Return the [x, y] coordinate for the center point of the cell that contains the specified text.  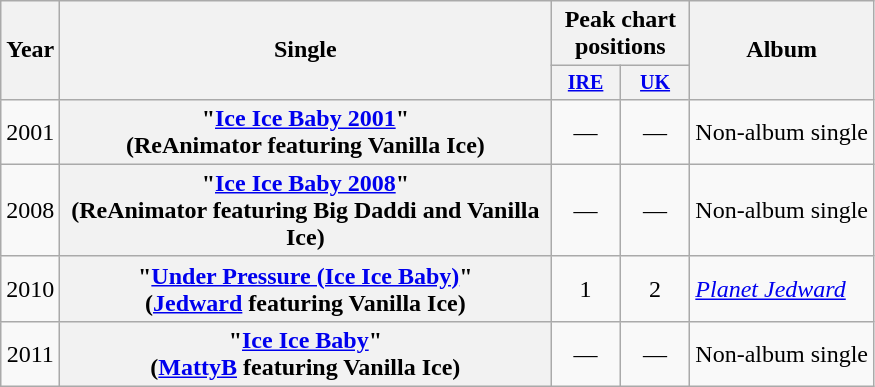
IRE [586, 82]
2008 [30, 210]
1 [586, 288]
Peak chartpositions [620, 34]
Single [306, 50]
2010 [30, 288]
2001 [30, 132]
2011 [30, 354]
"Ice Ice Baby 2001" (ReAnimator featuring Vanilla Ice) [306, 132]
2 [654, 288]
"Under Pressure (Ice Ice Baby)" (Jedward featuring Vanilla Ice) [306, 288]
"Ice Ice Baby" (MattyB featuring Vanilla Ice) [306, 354]
"Ice Ice Baby 2008" (ReAnimator featuring Big Daddi and Vanilla Ice) [306, 210]
Planet Jedward [782, 288]
Album [782, 50]
Year [30, 50]
UK [654, 82]
